Find where the given text appears and provide that cell's center as [X, Y] coordinate. 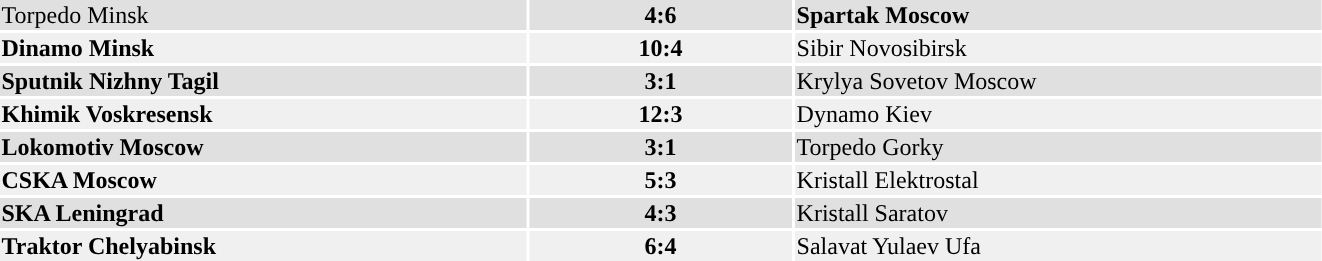
4:6 [660, 15]
SKA Leningrad [263, 213]
Torpedo Gorky [1058, 147]
4:3 [660, 213]
10:4 [660, 48]
Traktor Chelyabinsk [263, 246]
5:3 [660, 180]
Sibir Novosibirsk [1058, 48]
Lokomotiv Moscow [263, 147]
Dinamo Minsk [263, 48]
CSKA Moscow [263, 180]
Spartak Moscow [1058, 15]
Dynamo Kiev [1058, 114]
Khimik Voskresensk [263, 114]
Kristall Elektrostal [1058, 180]
Salavat Yulaev Ufa [1058, 246]
12:3 [660, 114]
Krylya Sovetov Moscow [1058, 81]
6:4 [660, 246]
Sputnik Nizhny Tagil [263, 81]
Kristall Saratov [1058, 213]
Torpedo Minsk [263, 15]
